Output the [x, y] coordinate of the center of the cell containing the given text.  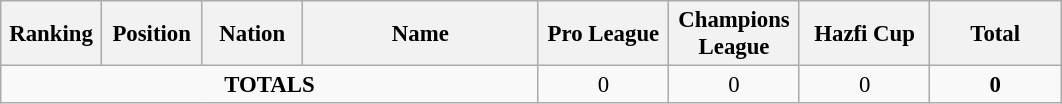
Position [152, 34]
Name [421, 34]
Hazfi Cup [864, 34]
Nation [252, 34]
TOTALS [270, 85]
Champions League [734, 34]
Pro League [604, 34]
Total [996, 34]
Ranking [52, 34]
